Pinpoint the cell where the given text exists, returning its (X, Y) midpoint coordinate. 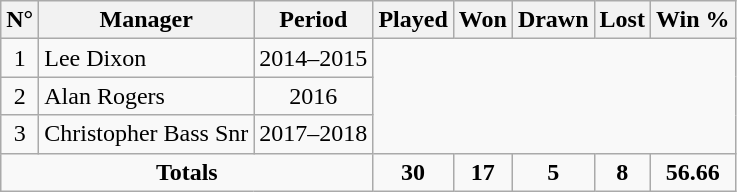
Alan Rogers (146, 96)
Totals (187, 172)
2016 (314, 96)
8 (622, 172)
56.66 (692, 172)
17 (482, 172)
Christopher Bass Snr (146, 134)
3 (20, 134)
Lost (622, 20)
Won (482, 20)
2017–2018 (314, 134)
2014–2015 (314, 58)
Manager (146, 20)
Win % (692, 20)
N° (20, 20)
Drawn (553, 20)
Period (314, 20)
2 (20, 96)
1 (20, 58)
5 (553, 172)
Played (413, 20)
Lee Dixon (146, 58)
30 (413, 172)
